Locate the cell with the specified text and output its [x, y] center coordinate. 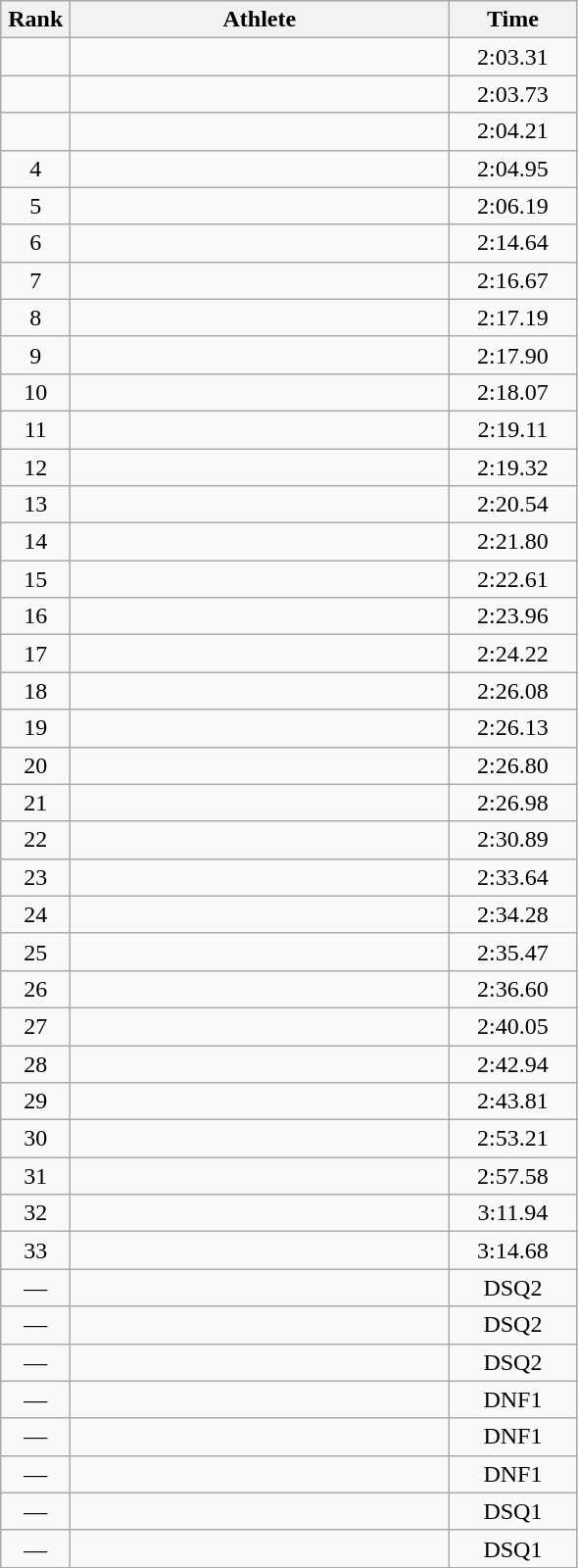
2:18.07 [513, 392]
2:53.21 [513, 1139]
9 [35, 355]
24 [35, 914]
16 [35, 616]
4 [35, 169]
33 [35, 1250]
20 [35, 765]
Athlete [260, 20]
2:17.19 [513, 318]
22 [35, 840]
3:11.94 [513, 1213]
2:42.94 [513, 1063]
2:19.32 [513, 467]
19 [35, 728]
14 [35, 542]
25 [35, 952]
2:24.22 [513, 654]
7 [35, 280]
32 [35, 1213]
28 [35, 1063]
2:33.64 [513, 877]
2:04.95 [513, 169]
2:03.31 [513, 57]
2:04.21 [513, 131]
11 [35, 429]
2:26.08 [513, 691]
2:40.05 [513, 1026]
2:19.11 [513, 429]
26 [35, 989]
2:03.73 [513, 94]
2:26.80 [513, 765]
2:21.80 [513, 542]
6 [35, 243]
2:14.64 [513, 243]
Rank [35, 20]
2:06.19 [513, 206]
2:23.96 [513, 616]
31 [35, 1176]
2:34.28 [513, 914]
17 [35, 654]
27 [35, 1026]
2:57.58 [513, 1176]
10 [35, 392]
Time [513, 20]
12 [35, 467]
2:43.81 [513, 1102]
2:26.98 [513, 803]
2:35.47 [513, 952]
30 [35, 1139]
2:36.60 [513, 989]
3:14.68 [513, 1250]
2:22.61 [513, 579]
2:16.67 [513, 280]
29 [35, 1102]
8 [35, 318]
2:30.89 [513, 840]
15 [35, 579]
2:20.54 [513, 505]
5 [35, 206]
13 [35, 505]
21 [35, 803]
23 [35, 877]
2:26.13 [513, 728]
2:17.90 [513, 355]
18 [35, 691]
